Provide the (X, Y) coordinate of the cell's center where the given text is located.  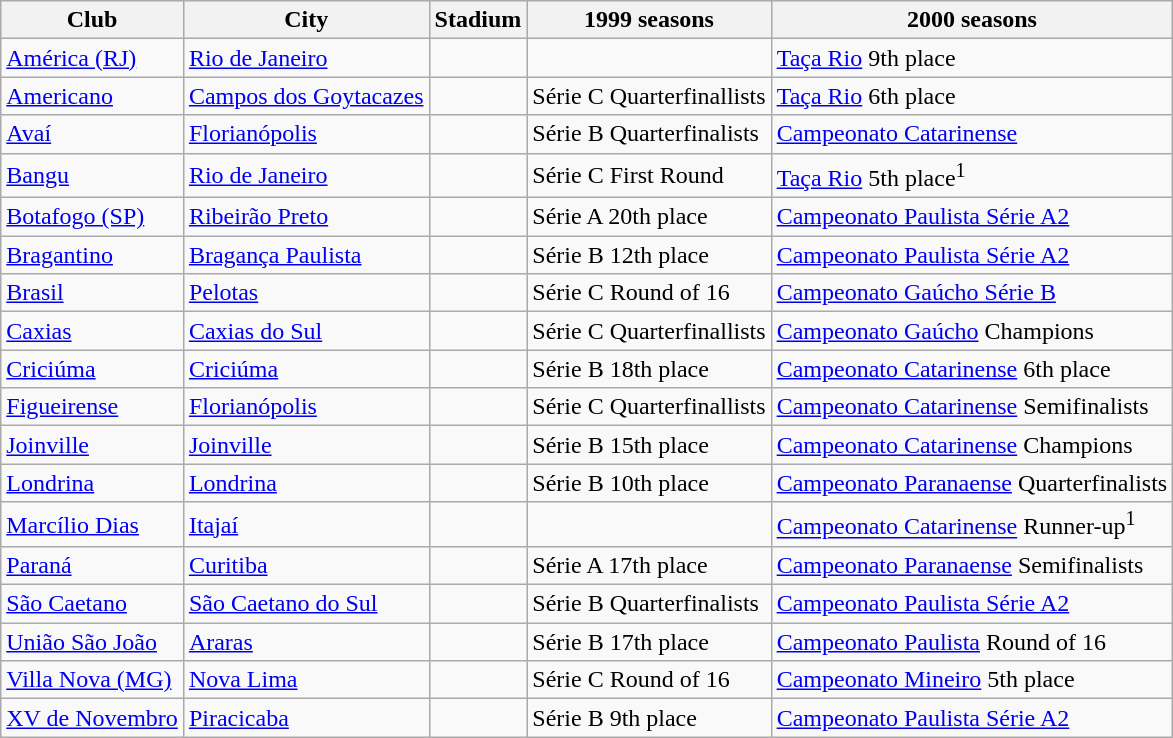
Taça Rio 5th place1 (972, 176)
Figueirense (92, 407)
Botafogo (SP) (92, 217)
Série C First Round (649, 176)
Marcílio Dias (92, 524)
São Caetano do Sul (306, 604)
Club (92, 20)
Araras (306, 642)
Campeonato Catarinense (972, 134)
Campeonato Catarinense 6th place (972, 369)
Campeonato Gaúcho Champions (972, 331)
Série A 17th place (649, 566)
União São João (92, 642)
Série B 18th place (649, 369)
Nova Lima (306, 680)
Ribeirão Preto (306, 217)
Caxias do Sul (306, 331)
Caxias (92, 331)
Bragança Paulista (306, 255)
Campeonato Mineiro 5th place (972, 680)
Americano (92, 96)
Série B 17th place (649, 642)
Campeonato Catarinense Runner-up1 (972, 524)
Campeonato Catarinense Champions (972, 445)
1999 seasons (649, 20)
Série A 20th place (649, 217)
Taça Rio 9th place (972, 58)
Taça Rio 6th place (972, 96)
Campeonato Gaúcho Série B (972, 293)
City (306, 20)
Campos dos Goytacazes (306, 96)
Stadium (478, 20)
Série B 15th place (649, 445)
Brasil (92, 293)
Campeonato Paranaense Quarterfinalists (972, 483)
Avaí (92, 134)
Série B 9th place (649, 718)
Itajaí (306, 524)
Villa Nova (MG) (92, 680)
Bragantino (92, 255)
Campeonato Paulista Round of 16 (972, 642)
Série B 10th place (649, 483)
São Caetano (92, 604)
Pelotas (306, 293)
Série B 12th place (649, 255)
Piracicaba (306, 718)
América (RJ) (92, 58)
Campeonato Catarinense Semifinalists (972, 407)
XV de Novembro (92, 718)
Campeonato Paranaense Semifinalists (972, 566)
Paraná (92, 566)
Curitiba (306, 566)
2000 seasons (972, 20)
Bangu (92, 176)
